Output the (X, Y) coordinate of the center of the cell containing the given text.  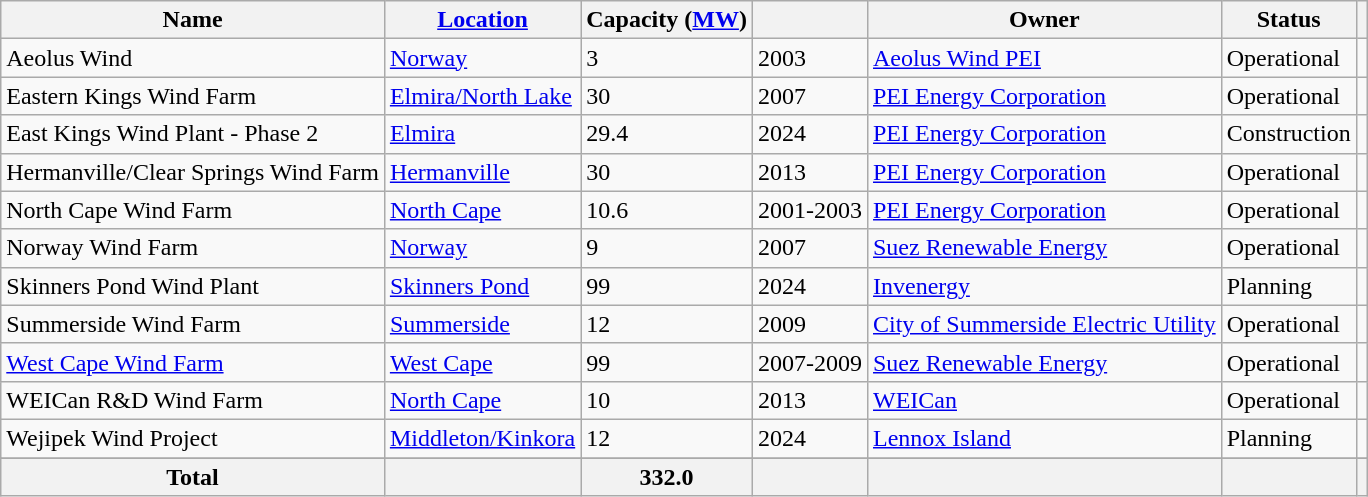
Aeolus Wind (193, 58)
3 (667, 58)
Aeolus Wind PEI (1044, 58)
Skinners Pond Wind Plant (193, 286)
West Cape Wind Farm (193, 362)
Capacity (MW) (667, 20)
Lennox Island (1044, 438)
Hermanville (482, 172)
Summerside Wind Farm (193, 324)
Construction (1288, 134)
10.6 (667, 210)
Skinners Pond (482, 286)
Eastern Kings Wind Farm (193, 96)
2003 (810, 58)
Middleton/Kinkora (482, 438)
Status (1288, 20)
9 (667, 248)
East Kings Wind Plant - Phase 2 (193, 134)
Hermanville/Clear Springs Wind Farm (193, 172)
Invenergy (1044, 286)
Total (193, 477)
2009 (810, 324)
2007-2009 (810, 362)
29.4 (667, 134)
Owner (1044, 20)
2001-2003 (810, 210)
Elmira (482, 134)
Name (193, 20)
WEICan (1044, 400)
West Cape (482, 362)
10 (667, 400)
Wejipek Wind Project (193, 438)
Location (482, 20)
Elmira/North Lake (482, 96)
Norway Wind Farm (193, 248)
Summerside (482, 324)
North Cape Wind Farm (193, 210)
WEICan R&D Wind Farm (193, 400)
332.0 (667, 477)
City of Summerside Electric Utility (1044, 324)
